Scan for the cell matching the given text and deliver its [x, y] coordinate at center. 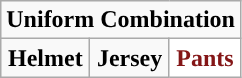
Jersey [130, 58]
Uniform Combination [121, 20]
Pants [204, 58]
Helmet [46, 58]
